From the cell containing the given text, extract its center point as [X, Y] coordinate. 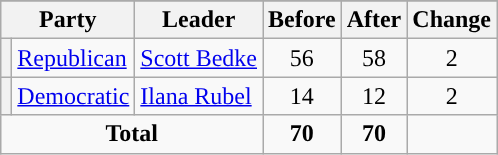
Change [452, 20]
56 [302, 58]
Scott Bedke [199, 58]
Democratic [74, 96]
Ilana Rubel [199, 96]
58 [374, 58]
Leader [199, 20]
14 [302, 96]
Before [302, 20]
After [374, 20]
Total [132, 134]
Party [68, 20]
12 [374, 96]
Republican [74, 58]
